For the text-containing cell, return its midpoint in (X, Y) coordinate format. 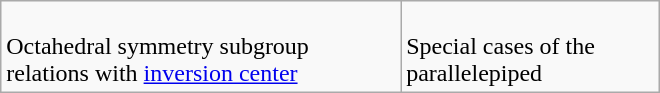
Special cases of the parallelepiped (530, 47)
Octahedral symmetry subgroup relations with inversion center (201, 47)
